Identify which cell holds the provided text, then report its [x, y] central coordinate. 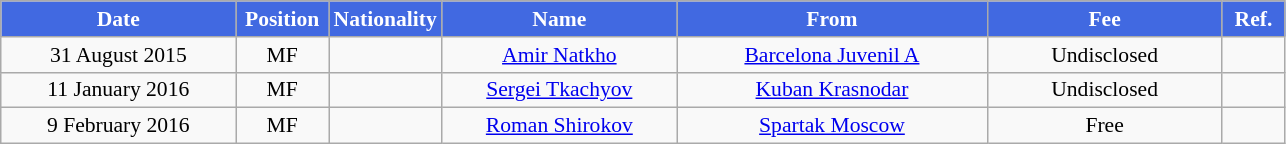
Roman Shirokov [560, 126]
Spartak Moscow [832, 126]
31 August 2015 [118, 55]
Barcelona Juvenil A [832, 55]
Fee [1104, 19]
Position [282, 19]
Ref. [1254, 19]
Sergei Tkachyov [560, 90]
Nationality [384, 19]
Kuban Krasnodar [832, 90]
9 February 2016 [118, 126]
From [832, 19]
Date [118, 19]
Free [1104, 126]
11 January 2016 [118, 90]
Name [560, 19]
Amir Natkho [560, 55]
